From the cell containing the given text, extract its center point as [x, y] coordinate. 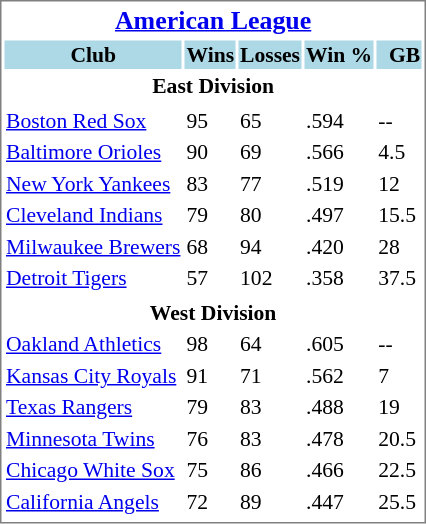
89 [270, 502]
94 [270, 246]
22.5 [400, 470]
.488 [340, 407]
Minnesota Twins [92, 438]
57 [210, 278]
GB [400, 54]
.497 [340, 215]
7 [400, 376]
80 [270, 215]
75 [210, 470]
76 [210, 438]
California Angels [92, 502]
.605 [340, 344]
New York Yankees [92, 184]
69 [270, 152]
Boston Red Sox [92, 120]
71 [270, 376]
.519 [340, 184]
15.5 [400, 215]
Texas Rangers [92, 407]
86 [270, 470]
64 [270, 344]
72 [210, 502]
Oakland Athletics [92, 344]
Wins [210, 54]
25.5 [400, 502]
.478 [340, 438]
West Division [212, 312]
12 [400, 184]
.358 [340, 278]
American League [212, 20]
Milwaukee Brewers [92, 246]
Losses [270, 54]
.562 [340, 376]
4.5 [400, 152]
.566 [340, 152]
37.5 [400, 278]
Club [92, 54]
98 [210, 344]
20.5 [400, 438]
Baltimore Orioles [92, 152]
19 [400, 407]
Chicago White Sox [92, 470]
102 [270, 278]
.420 [340, 246]
Detroit Tigers [92, 278]
95 [210, 120]
Kansas City Royals [92, 376]
East Division [212, 86]
90 [210, 152]
77 [270, 184]
91 [210, 376]
Cleveland Indians [92, 215]
Win % [340, 54]
.466 [340, 470]
28 [400, 246]
65 [270, 120]
68 [210, 246]
.447 [340, 502]
.594 [340, 120]
